Provide the (x, y) coordinate of the cell's center where the given text is located.  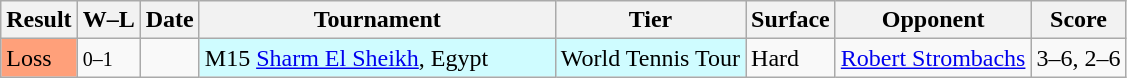
M15 Sharm El Sheikh, Egypt (377, 58)
Date (170, 20)
Tier (650, 20)
Tournament (377, 20)
3–6, 2–6 (1078, 58)
Result (39, 20)
Score (1078, 20)
Opponent (933, 20)
World Tennis Tour (650, 58)
0–1 (108, 58)
Robert Strombachs (933, 58)
Hard (791, 58)
Surface (791, 20)
Loss (39, 58)
W–L (108, 20)
